Detect which cell encompasses the target text, then output its (X, Y) center coordinate. 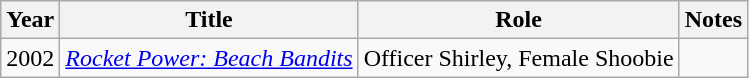
Officer Shirley, Female Shoobie (518, 58)
2002 (30, 58)
Rocket Power: Beach Bandits (209, 58)
Year (30, 20)
Title (209, 20)
Notes (713, 20)
Role (518, 20)
